Capture the cell that displays the provided text and extract its (X, Y) central coordinate. 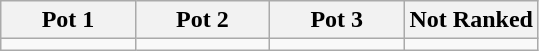
Pot 2 (202, 20)
Not Ranked (471, 20)
Pot 1 (68, 20)
Pot 3 (337, 20)
